Provide the (x, y) coordinate of the cell's center where the given text is located.  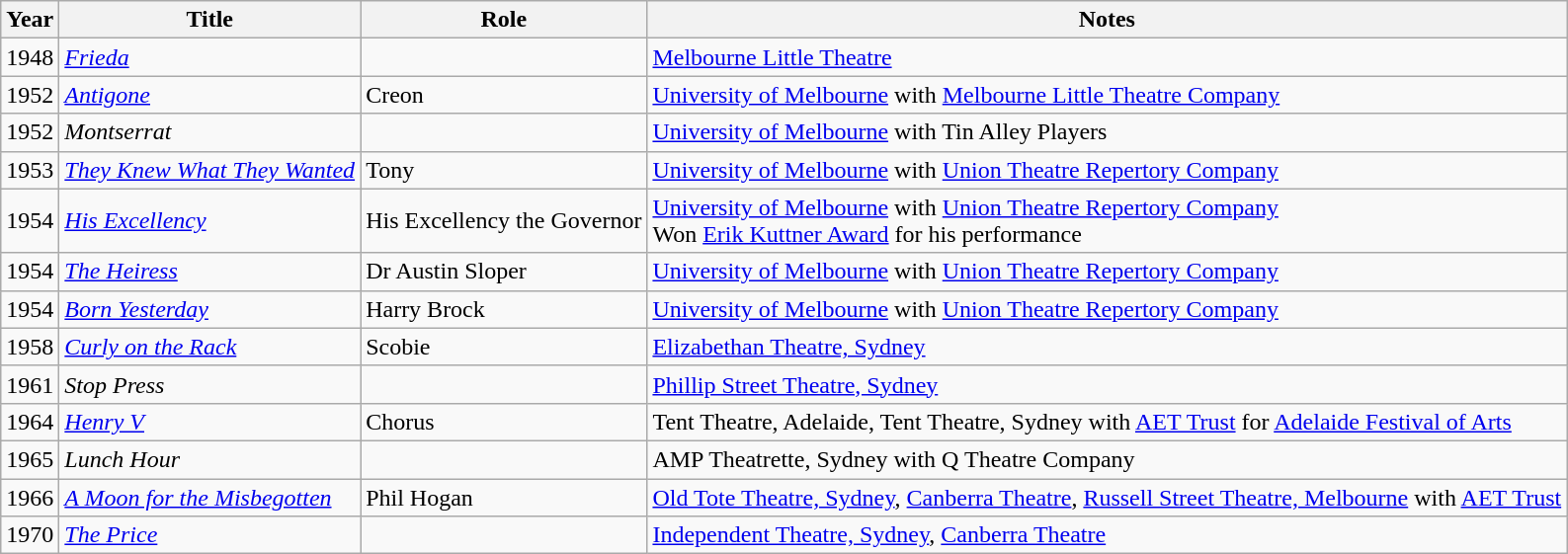
Notes (1107, 20)
Tony (504, 170)
1965 (30, 459)
Title (209, 20)
Tent Theatre, Adelaide, Tent Theatre, Sydney with AET Trust for Adelaide Festival of Arts (1107, 422)
Year (30, 20)
University of Melbourne with Tin Alley Players (1107, 132)
Henry V (209, 422)
Frieda (209, 57)
Dr Austin Sloper (504, 272)
1970 (30, 535)
Curly on the Rack (209, 347)
University of Melbourne with Melbourne Little Theatre Company (1107, 95)
They Knew What They Wanted (209, 170)
Independent Theatre, Sydney, Canberra Theatre (1107, 535)
His Excellency (209, 221)
Chorus (504, 422)
Born Yesterday (209, 309)
Antigone (209, 95)
Creon (504, 95)
1948 (30, 57)
The Heiress (209, 272)
University of Melbourne with Union Theatre Repertory Company Won Erik Kuttner Award for his performance (1107, 221)
AMP Theatrette, Sydney with Q Theatre Company (1107, 459)
Stop Press (209, 384)
Phil Hogan (504, 497)
Harry Brock (504, 309)
His Excellency the Governor (504, 221)
Old Tote Theatre, Sydney, Canberra Theatre, Russell Street Theatre, Melbourne with AET Trust (1107, 497)
1958 (30, 347)
Montserrat (209, 132)
Melbourne Little Theatre (1107, 57)
Role (504, 20)
1966 (30, 497)
Phillip Street Theatre, Sydney (1107, 384)
A Moon for the Misbegotten (209, 497)
Scobie (504, 347)
1961 (30, 384)
Elizabethan Theatre, Sydney (1107, 347)
1964 (30, 422)
The Price (209, 535)
1953 (30, 170)
Lunch Hour (209, 459)
